Find where the given text appears and provide that cell's center as [X, Y] coordinate. 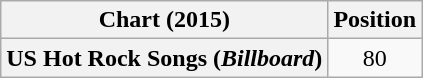
Chart (2015) [164, 20]
Position [375, 20]
80 [375, 58]
US Hot Rock Songs (Billboard) [164, 58]
